Identify which cell holds the provided text, then report its [X, Y] central coordinate. 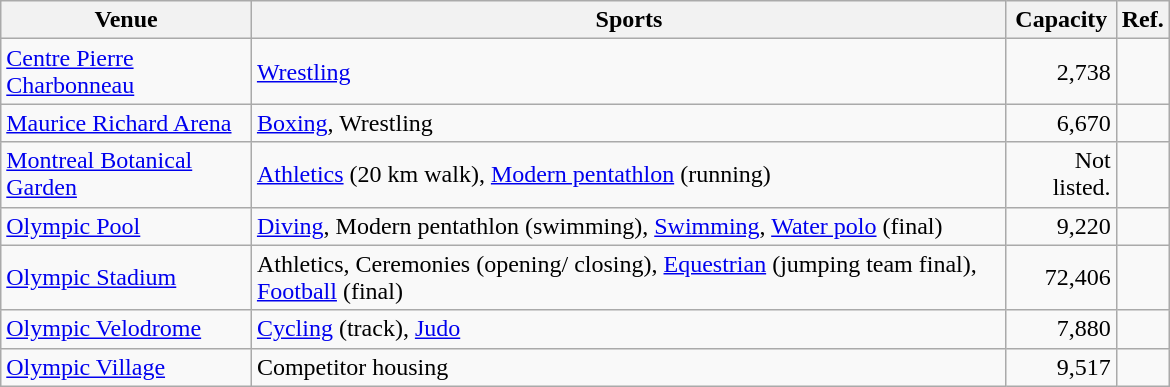
Olympic Village [126, 367]
Centre Pierre Charbonneau [126, 72]
Not listed. [1061, 174]
Venue [126, 20]
Olympic Stadium [126, 278]
Boxing, Wrestling [628, 123]
Maurice Richard Arena [126, 123]
9,517 [1061, 367]
Ref. [1142, 20]
Diving, Modern pentathlon (swimming), Swimming, Water polo (final) [628, 226]
72,406 [1061, 278]
Sports [628, 20]
6,670 [1061, 123]
Capacity [1061, 20]
7,880 [1061, 329]
Wrestling [628, 72]
2,738 [1061, 72]
Montreal Botanical Garden [126, 174]
9,220 [1061, 226]
Olympic Velodrome [126, 329]
Cycling (track), Judo [628, 329]
Athletics, Ceremonies (opening/ closing), Equestrian (jumping team final), Football (final) [628, 278]
Olympic Pool [126, 226]
Competitor housing [628, 367]
Athletics (20 km walk), Modern pentathlon (running) [628, 174]
